Find where the given text appears and provide that cell's center as (X, Y) coordinate. 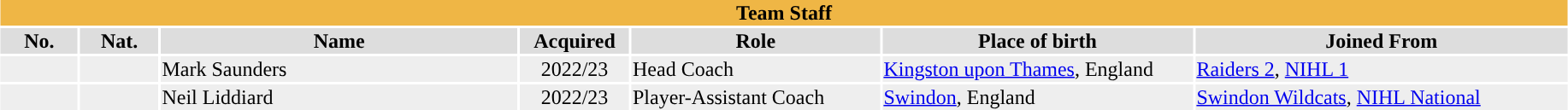
Kingston upon Thames, England (1038, 69)
Joined From (1382, 41)
Nat. (120, 41)
Head Coach (755, 69)
Raiders 2, NIHL 1 (1382, 69)
Swindon, England (1038, 97)
Name (339, 41)
Swindon Wildcats, NIHL National (1382, 97)
Team Staff (783, 13)
Neil Liddiard (339, 97)
Mark Saunders (339, 69)
Place of birth (1038, 41)
Acquired (575, 41)
Role (755, 41)
No. (39, 41)
Player-Assistant Coach (755, 97)
